Provide the (x, y) coordinate of the cell's center where the given text is located.  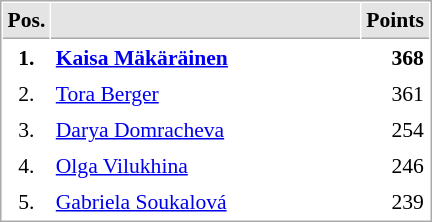
2. (26, 93)
Points (396, 21)
254 (396, 129)
1. (26, 57)
Kaisa Mäkäräinen (206, 57)
246 (396, 165)
Pos. (26, 21)
Tora Berger (206, 93)
4. (26, 165)
Olga Vilukhina (206, 165)
Darya Domracheva (206, 129)
239 (396, 201)
5. (26, 201)
3. (26, 129)
368 (396, 57)
361 (396, 93)
Gabriela Soukalová (206, 201)
